Pinpoint the cell where the given text exists, returning its (x, y) midpoint coordinate. 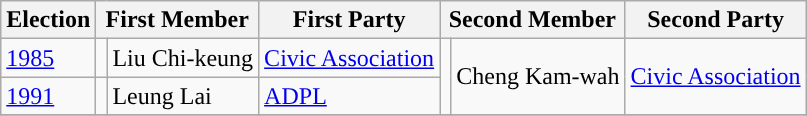
First Member (178, 20)
1985 (48, 58)
1991 (48, 96)
Liu Chi-keung (183, 58)
Second Party (716, 20)
Election (48, 20)
ADPL (350, 96)
Second Member (532, 20)
Cheng Kam-wah (538, 77)
First Party (350, 20)
Leung Lai (183, 96)
